Pinpoint the cell where the given text exists, returning its [x, y] midpoint coordinate. 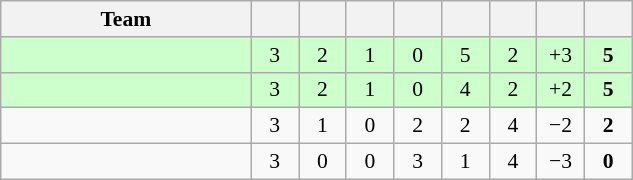
−3 [561, 162]
+2 [561, 90]
Team [126, 19]
+3 [561, 55]
−2 [561, 126]
